Identify which cell holds the provided text, then report its (x, y) central coordinate. 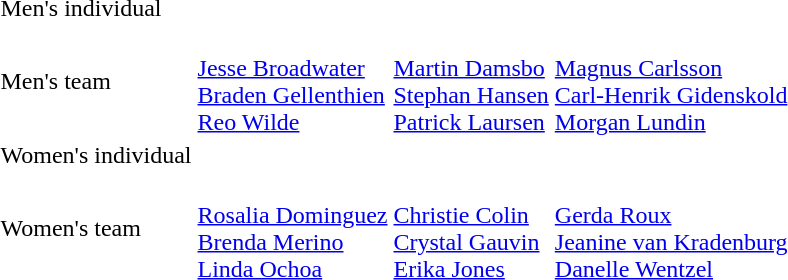
Jesse BroadwaterBraden GellenthienReo Wilde (292, 82)
Martin DamsboStephan HansenPatrick Laursen (471, 82)
